Search for the cell housing the specified text and yield its (X, Y) center coordinate. 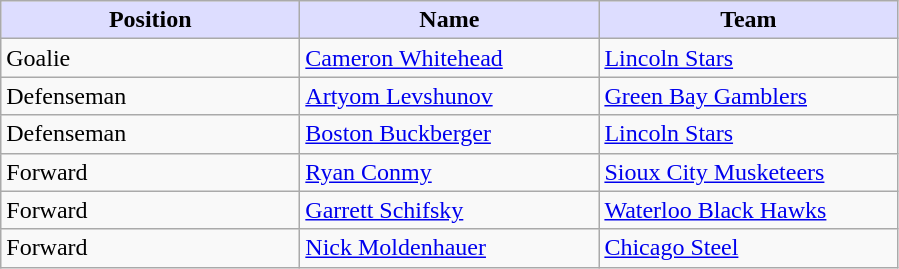
Goalie (150, 58)
Name (450, 20)
Cameron Whitehead (450, 58)
Artyom Levshunov (450, 96)
Team (748, 20)
Position (150, 20)
Sioux City Musketeers (748, 172)
Boston Buckberger (450, 134)
Waterloo Black Hawks (748, 210)
Chicago Steel (748, 248)
Nick Moldenhauer (450, 248)
Green Bay Gamblers (748, 96)
Ryan Conmy (450, 172)
Garrett Schifsky (450, 210)
